For the text-containing cell, return its midpoint in [X, Y] coordinate format. 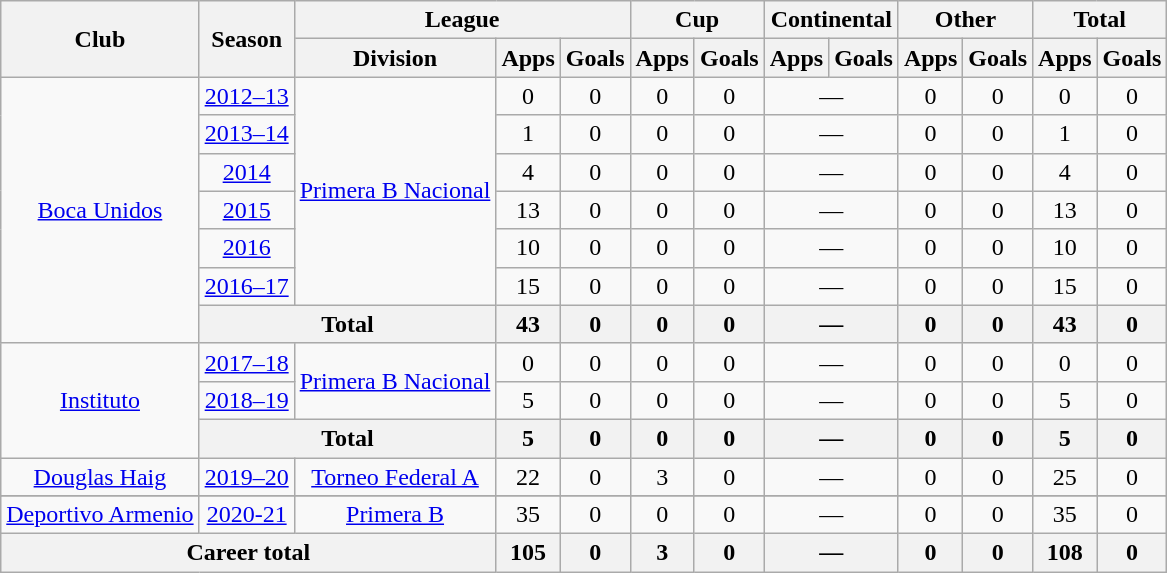
Instituto [100, 400]
Other [965, 20]
105 [528, 553]
Career total [248, 553]
2015 [246, 210]
2020-21 [246, 515]
108 [1065, 553]
Primera B [395, 515]
2013–14 [246, 134]
2012–13 [246, 96]
Continental [831, 20]
2019–20 [246, 477]
Club [100, 39]
League [462, 20]
Division [395, 58]
2016–17 [246, 286]
Deportivo Armenio [100, 515]
2018–19 [246, 400]
Cup [697, 20]
2016 [246, 248]
25 [1065, 477]
22 [528, 477]
2014 [246, 172]
Boca Unidos [100, 210]
Torneo Federal A [395, 477]
2017–18 [246, 362]
Season [246, 39]
Douglas Haig [100, 477]
